From the cell containing the given text, extract its center point as [X, Y] coordinate. 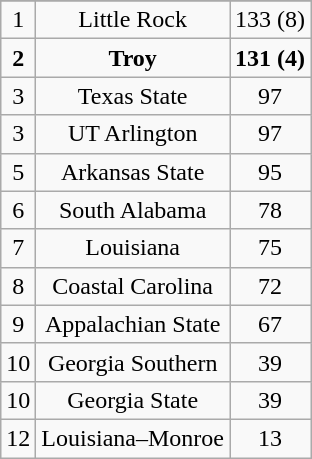
Louisiana [133, 248]
Appalachian State [133, 324]
Texas State [133, 96]
9 [18, 324]
5 [18, 172]
7 [18, 248]
Georgia Southern [133, 362]
UT Arlington [133, 134]
8 [18, 286]
1 [18, 20]
Georgia State [133, 400]
Coastal Carolina [133, 286]
South Alabama [133, 210]
13 [270, 438]
Troy [133, 58]
2 [18, 58]
Little Rock [133, 20]
Louisiana–Monroe [133, 438]
Arkansas State [133, 172]
95 [270, 172]
12 [18, 438]
75 [270, 248]
133 (8) [270, 20]
131 (4) [270, 58]
72 [270, 286]
78 [270, 210]
67 [270, 324]
6 [18, 210]
